Search for the cell housing the specified text and yield its (X, Y) center coordinate. 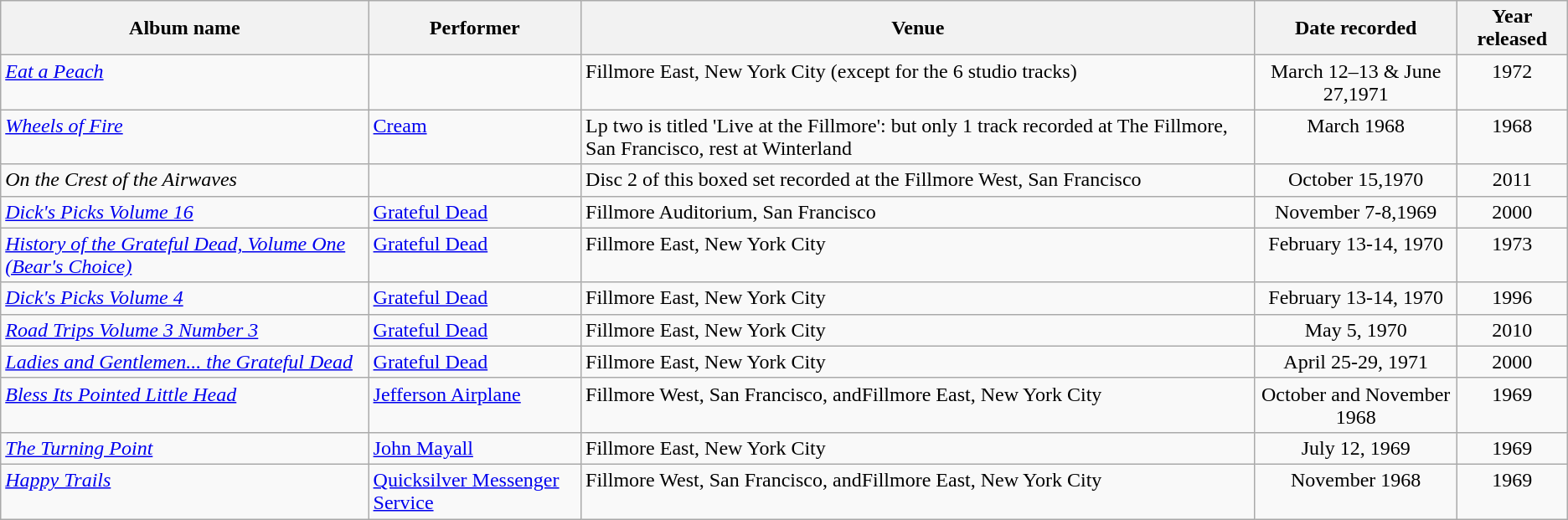
March 12–13 & June 27,1971 (1356, 82)
Bless Its Pointed Little Head (184, 405)
2011 (1512, 180)
Road Trips Volume 3 Number 3 (184, 330)
March 1968 (1356, 137)
Fillmore East, New York City (except for the 6 studio tracks) (918, 82)
Wheels of Fire (184, 137)
1996 (1512, 298)
May 5, 1970 (1356, 330)
Quicksilver Messenger Service (475, 491)
Album name (184, 28)
1968 (1512, 137)
The Turning Point (184, 448)
On the Crest of the Airwaves (184, 180)
Lp two is titled 'Live at the Fillmore': but only 1 track recorded at The Fillmore, San Francisco, rest at Winterland (918, 137)
Dick's Picks Volume 4 (184, 298)
Cream (475, 137)
Eat a Peach (184, 82)
October 15,1970 (1356, 180)
1973 (1512, 255)
Disc 2 of this boxed set recorded at the Fillmore West, San Francisco (918, 180)
April 25-29, 1971 (1356, 362)
John Mayall (475, 448)
Date recorded (1356, 28)
History of the Grateful Dead, Volume One (Bear's Choice) (184, 255)
Performer (475, 28)
November 7-8,1969 (1356, 212)
November 1968 (1356, 491)
Ladies and Gentlemen... the Grateful Dead (184, 362)
Jefferson Airplane (475, 405)
July 12, 1969 (1356, 448)
Happy Trails (184, 491)
Venue (918, 28)
1972 (1512, 82)
Dick's Picks Volume 16 (184, 212)
2010 (1512, 330)
Year released (1512, 28)
Fillmore Auditorium, San Francisco (918, 212)
October and November 1968 (1356, 405)
